Extract the (X, Y) coordinate from the center of the cell holding the provided text.  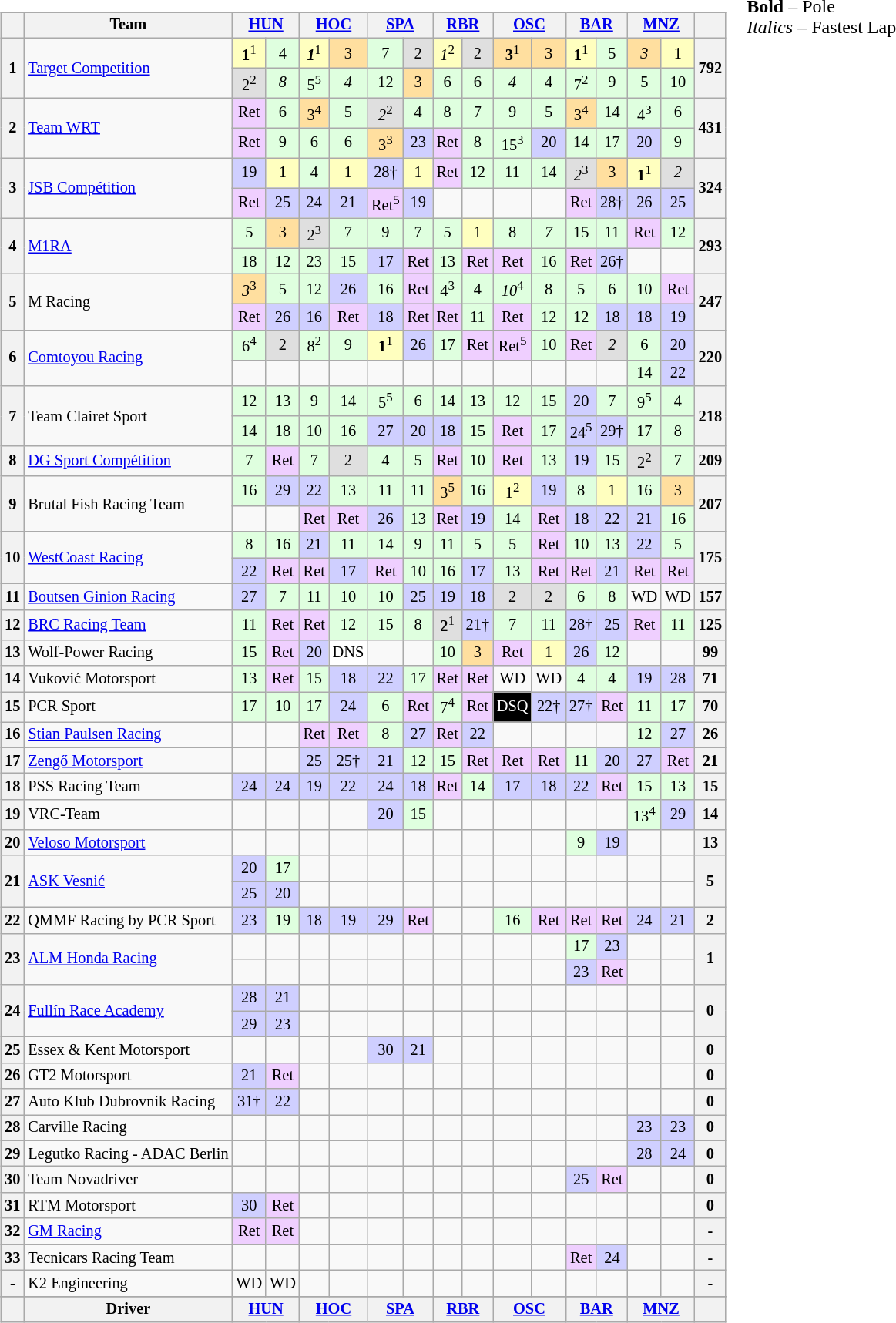
104 (512, 290)
95 (645, 401)
Carville Racing (128, 1128)
26† (612, 261)
Comtoyou Racing (128, 358)
74 (448, 707)
JSB Compétition (128, 188)
VRC-Team (128, 814)
Essex & Kent Motorsport (128, 1050)
Tecnicars Racing Team (128, 1258)
21† (478, 624)
431 (710, 128)
Team (128, 25)
99 (710, 653)
Auto Klub Dubrovnik Racing (128, 1102)
M Racing (128, 302)
82 (314, 345)
Vuković Motorsport (128, 679)
GM Racing (128, 1231)
293 (710, 247)
Team Clairet Sport (128, 416)
Team Novadriver (128, 1180)
31† (249, 1102)
64 (249, 345)
218 (710, 416)
175 (710, 558)
Wolf-Power Racing (128, 653)
QMMF Racing by PCR Sport (128, 920)
Brutal Fish Racing Team (128, 504)
207 (710, 504)
M1RA (128, 247)
35 (448, 492)
Stian Paulsen Racing (128, 734)
25† (348, 761)
29† (612, 431)
Boutsen Ginion Racing (128, 597)
22† (549, 707)
Driver (128, 1309)
153 (512, 143)
157 (710, 597)
247 (710, 302)
DSQ (512, 707)
PCR Sport (128, 707)
PSS Racing Team (128, 787)
ALM Honda Racing (128, 959)
245 (581, 431)
27† (581, 707)
Fullín Race Academy (128, 1011)
BRC Racing Team (128, 624)
RTM Motorsport (128, 1206)
72 (581, 83)
Team WRT (128, 128)
71 (710, 679)
Zengő Motorsport (128, 761)
Target Competition (128, 68)
Veloso Motorsport (128, 842)
WestCoast Racing (128, 558)
32 (12, 1231)
Legutko Racing - ADAC Berlin (128, 1153)
209 (710, 461)
ASK Vesnić (128, 881)
220 (710, 358)
324 (710, 188)
134 (645, 814)
125 (710, 624)
70 (710, 707)
K2 Engineering (128, 1284)
792 (710, 68)
GT2 Motorsport (128, 1076)
DG Sport Compétition (128, 461)
DNS (348, 653)
